Identify which cell holds the provided text, then report its (X, Y) central coordinate. 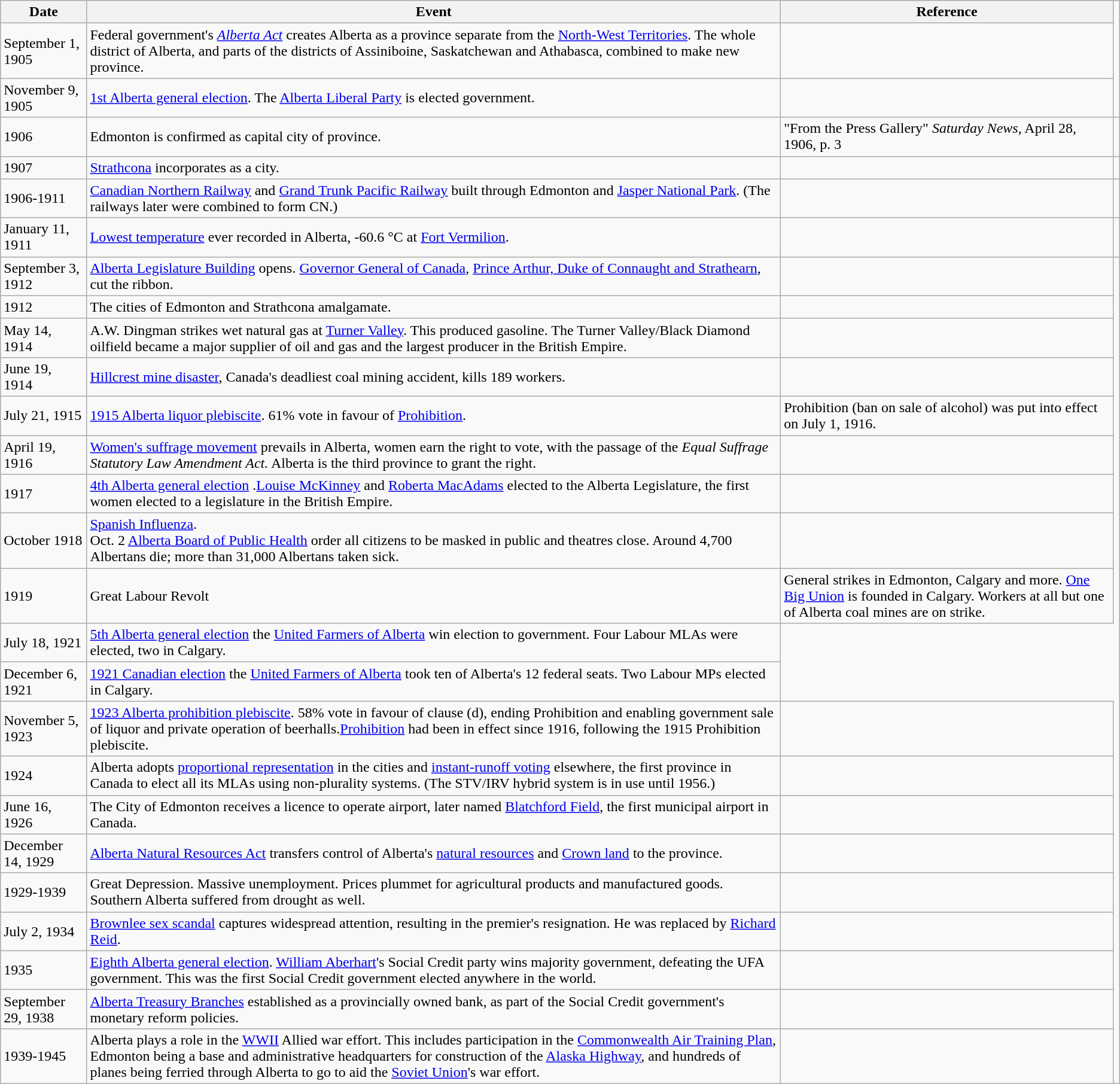
Alberta Legislature Building opens. Governor General of Canada, Prince Arthur, Duke of Connaught and Strathearn, cut the ribbon. (434, 276)
General strikes in Edmonton, Calgary and more. One Big Union is founded in Calgary. Workers at all but one of Alberta coal mines are on strike. (946, 596)
July 21, 1915 (44, 415)
Brownlee sex scandal captures widespread attention, resulting in the premier's resignation. He was replaced by Richard Reid. (434, 931)
April 19, 1916 (44, 455)
1924 (44, 775)
1929-1939 (44, 893)
Hillcrest mine disaster, Canada's deadliest coal mining accident, kills 189 workers. (434, 377)
January 11, 1911 (44, 237)
December 6, 1921 (44, 682)
1907 (44, 168)
1906 (44, 136)
1921 Canadian election the United Farmers of Alberta took ten of Alberta's 12 federal seats. Two Labour MPs elected in Calgary. (434, 682)
Alberta Treasury Branches established as a provincially owned bank, as part of the Social Credit government's monetary reform policies. (434, 1009)
1939-1945 (44, 1056)
Prohibition (ban on sale of alcohol) was put into effect on July 1, 1916. (946, 415)
October 1918 (44, 541)
June 19, 1914 (44, 377)
Date (44, 12)
Reference (946, 12)
Strathcona incorporates as a city. (434, 168)
September 29, 1938 (44, 1009)
Alberta Natural Resources Act transfers control of Alberta's natural resources and Crown land to the province. (434, 853)
May 14, 1914 (44, 337)
1906-1911 (44, 199)
November 9, 1905 (44, 98)
The City of Edmonton receives a licence to operate airport, later named Blatchford Field, the first municipal airport in Canada. (434, 815)
The cities of Edmonton and Strathcona amalgamate. (434, 307)
December 14, 1929 (44, 853)
1912 (44, 307)
Edmonton is confirmed as capital city of province. (434, 136)
1935 (44, 970)
1917 (44, 494)
June 16, 1926 (44, 815)
1919 (44, 596)
Great Labour Revolt (434, 596)
Event (434, 12)
September 3, 1912 (44, 276)
July 18, 1921 (44, 643)
July 2, 1934 (44, 931)
1st Alberta general election. The Alberta Liberal Party is elected government. (434, 98)
1915 Alberta liquor plebiscite. 61% vote in favour of Prohibition. (434, 415)
"From the Press Gallery" Saturday News, April 28, 1906, p. 3 (946, 136)
5th Alberta general election the United Farmers of Alberta win election to government. Four Labour MLAs were elected, two in Calgary. (434, 643)
November 5, 1923 (44, 729)
September 1, 1905 (44, 51)
Lowest temperature ever recorded in Alberta, -60.6 °C at Fort Vermilion. (434, 237)
